From the cell containing the given text, extract its center point as (X, Y) coordinate. 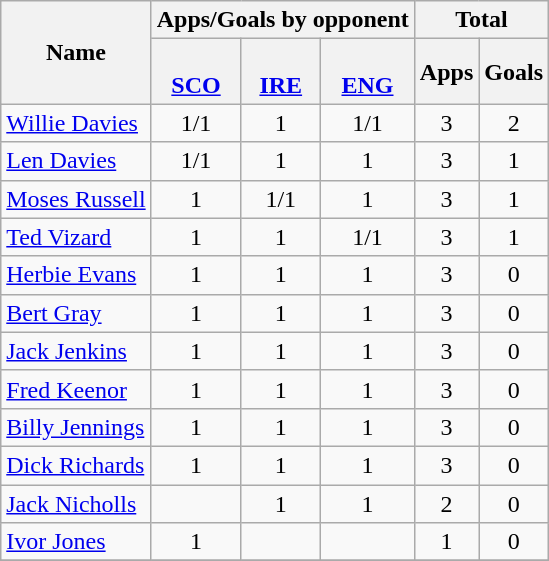
Goals (514, 72)
Ted Vizard (76, 237)
ENG (368, 72)
Bert Gray (76, 313)
Dick Richards (76, 465)
Apps (446, 72)
Apps/Goals by opponent (282, 20)
Herbie Evans (76, 275)
Len Davies (76, 161)
Ivor Jones (76, 542)
Moses Russell (76, 199)
Fred Keenor (76, 389)
IRE (281, 72)
Willie Davies (76, 123)
Jack Nicholls (76, 503)
Billy Jennings (76, 427)
Total (481, 20)
Name (76, 52)
SCO (196, 72)
Jack Jenkins (76, 351)
